Extract the [x, y] coordinate from the center of the cell holding the provided text.  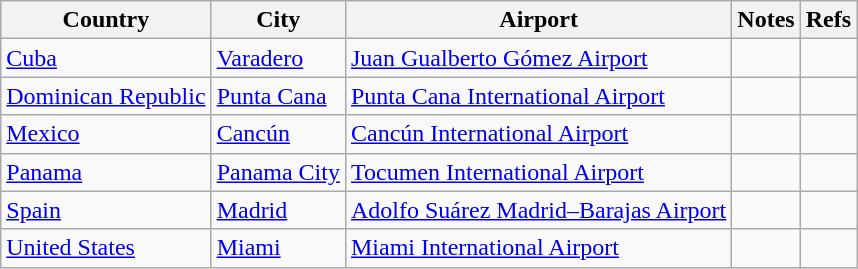
City [278, 20]
Cuba [106, 58]
Dominican Republic [106, 96]
Varadero [278, 58]
Juan Gualberto Gómez Airport [538, 58]
Miami International Airport [538, 248]
Punta Cana International Airport [538, 96]
Madrid [278, 210]
Adolfo Suárez Madrid–Barajas Airport [538, 210]
Cancún [278, 134]
Miami [278, 248]
Tocumen International Airport [538, 172]
Notes [766, 20]
Cancún International Airport [538, 134]
Refs [828, 20]
Spain [106, 210]
Panama [106, 172]
Country [106, 20]
Panama City [278, 172]
United States [106, 248]
Punta Cana [278, 96]
Airport [538, 20]
Mexico [106, 134]
